Provide the [x, y] coordinate of the cell's center where the given text is located.  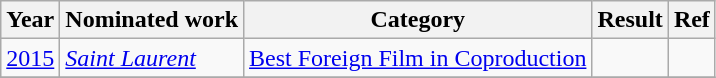
Year [30, 20]
Result [630, 20]
Saint Laurent [152, 58]
Nominated work [152, 20]
Ref [692, 20]
2015 [30, 58]
Category [418, 20]
Best Foreign Film in Coproduction [418, 58]
